Capture the cell that displays the provided text and extract its [X, Y] central coordinate. 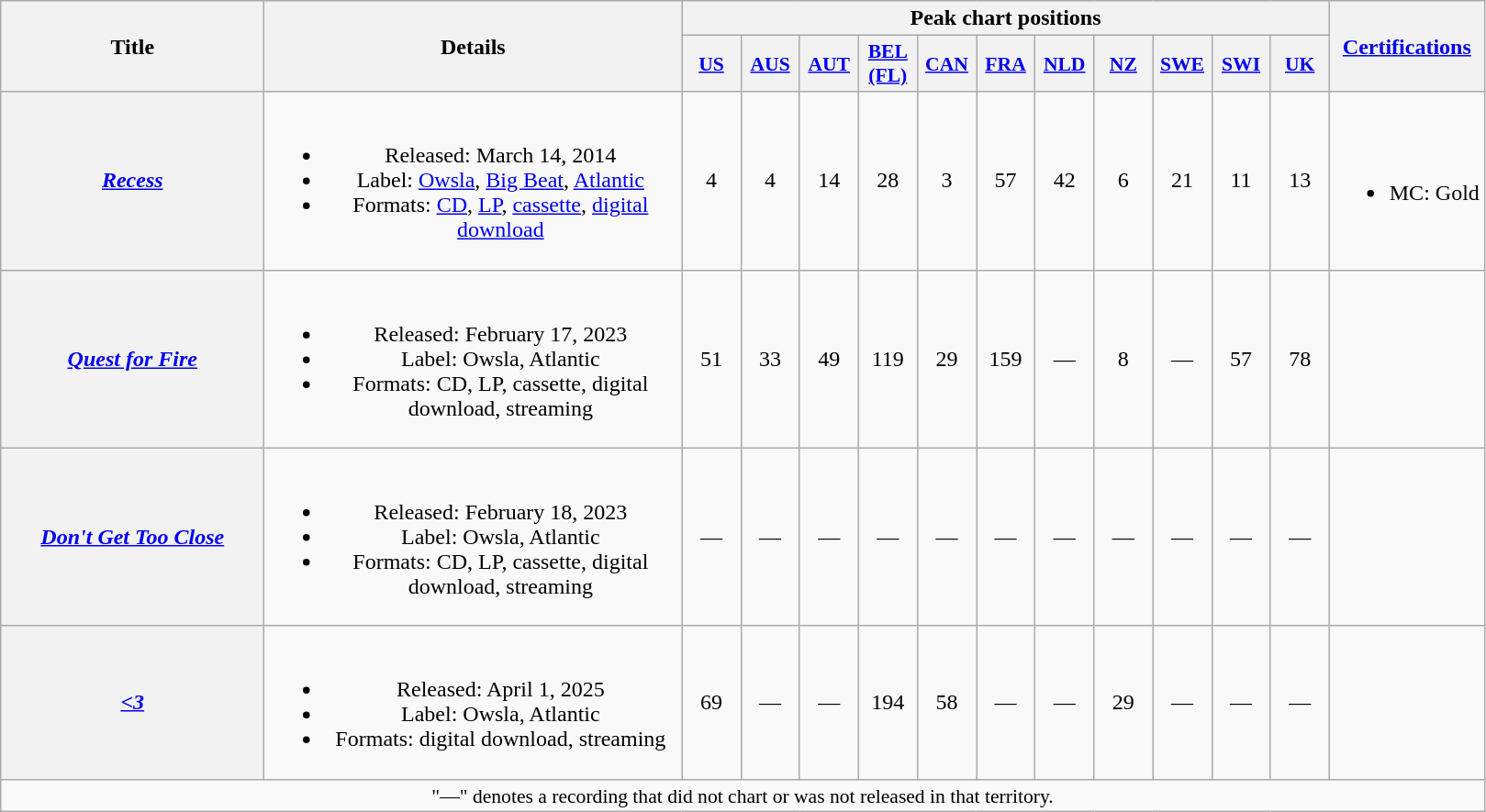
11 [1241, 181]
13 [1300, 181]
6 [1123, 181]
CAN [946, 64]
3 [946, 181]
Details [474, 46]
Peak chart positions [1006, 18]
FRA [1006, 64]
<3 [132, 703]
Released: February 18, 2023Label: Owsla, AtlanticFormats: CD, LP, cassette, digital download, streaming [474, 537]
Title [132, 46]
Quest for Fire [132, 359]
49 [829, 359]
194 [888, 703]
42 [1065, 181]
SWI [1241, 64]
28 [888, 181]
14 [829, 181]
8 [1123, 359]
78 [1300, 359]
58 [946, 703]
"—" denotes a recording that did not chart or was not released in that territory. [743, 795]
NLD [1065, 64]
Recess [132, 181]
159 [1006, 359]
UK [1300, 64]
US [711, 64]
33 [770, 359]
BEL(FL) [888, 64]
Released: February 17, 2023Label: Owsla, AtlanticFormats: CD, LP, cassette, digital download, streaming [474, 359]
Certifications [1406, 46]
Released: March 14, 2014Label: Owsla, Big Beat, AtlanticFormats: CD, LP, cassette, digital download [474, 181]
69 [711, 703]
AUT [829, 64]
SWE [1182, 64]
Don't Get Too Close [132, 537]
51 [711, 359]
MC: Gold [1406, 181]
119 [888, 359]
21 [1182, 181]
NZ [1123, 64]
Released: April 1, 2025Label: Owsla, AtlanticFormats: digital download, streaming [474, 703]
AUS [770, 64]
